Pinpoint the cell where the given text exists, returning its [X, Y] midpoint coordinate. 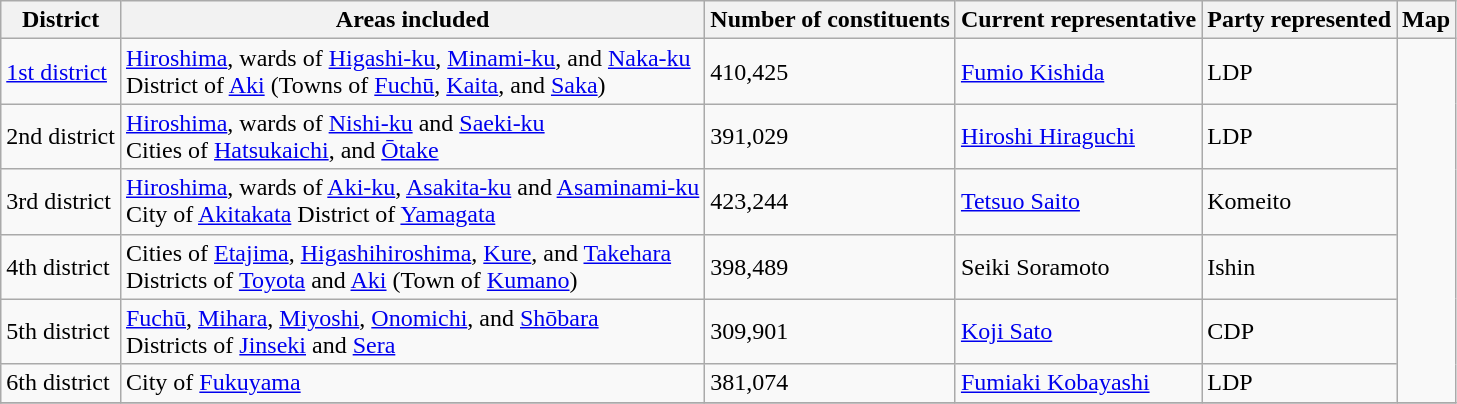
309,901 [830, 332]
Fumio Kishida [1078, 72]
2nd district [61, 136]
City of Fukuyama [412, 383]
CDP [1300, 332]
Hiroshima, wards of Aki-ku, Asakita-ku and Asaminami-kuCity of Akitakata District of Yamagata [412, 202]
3rd district [61, 202]
398,489 [830, 266]
Komeito [1300, 202]
Current representative [1078, 20]
Koji Sato [1078, 332]
Hiroshima, wards of Nishi-ku and Saeki-kuCities of Hatsukaichi, and Ōtake [412, 136]
District [61, 20]
Party represented [1300, 20]
5th district [61, 332]
423,244 [830, 202]
Number of constituents [830, 20]
Fuchū, Mihara, Miyoshi, Onomichi, and ShōbaraDistricts of Jinseki and Sera [412, 332]
1st district [61, 72]
6th district [61, 383]
Ishin [1300, 266]
391,029 [830, 136]
Seiki Soramoto [1078, 266]
Cities of Etajima, Higashihiroshima, Kure, and TakeharaDistricts of Toyota and Aki (Town of Kumano) [412, 266]
Hiroshima, wards of Higashi-ku, Minami-ku, and Naka-kuDistrict of Aki (Towns of Fuchū, Kaita, and Saka) [412, 72]
Areas included [412, 20]
Fumiaki Kobayashi [1078, 383]
Hiroshi Hiraguchi [1078, 136]
381,074 [830, 383]
Map [1426, 20]
Tetsuo Saito [1078, 202]
410,425 [830, 72]
4th district [61, 266]
